Identify which cell holds the provided text, then report its (x, y) central coordinate. 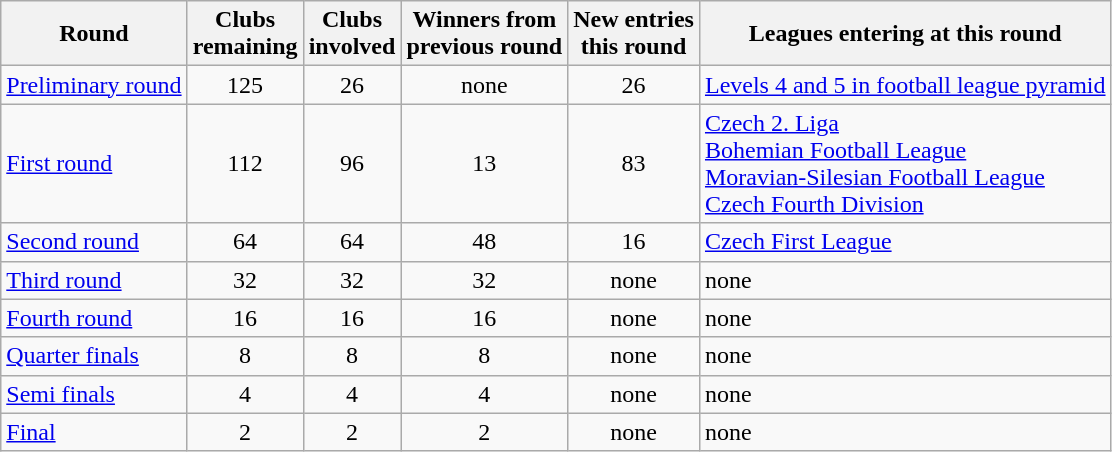
Levels 4 and 5 in football league pyramid (905, 85)
New entriesthis round (634, 34)
13 (484, 164)
96 (352, 164)
First round (94, 164)
48 (484, 242)
Round (94, 34)
Third round (94, 280)
Clubsremaining (245, 34)
Leagues entering at this round (905, 34)
112 (245, 164)
Czech 2. LigaBohemian Football LeagueMoravian-Silesian Football LeagueCzech Fourth Division (905, 164)
Semi finals (94, 394)
125 (245, 85)
Quarter finals (94, 356)
Second round (94, 242)
Fourth round (94, 318)
Preliminary round (94, 85)
83 (634, 164)
Final (94, 432)
Winners fromprevious round (484, 34)
Clubsinvolved (352, 34)
Czech First League (905, 242)
